Provide the [x, y] coordinate of the cell's center where the given text is located.  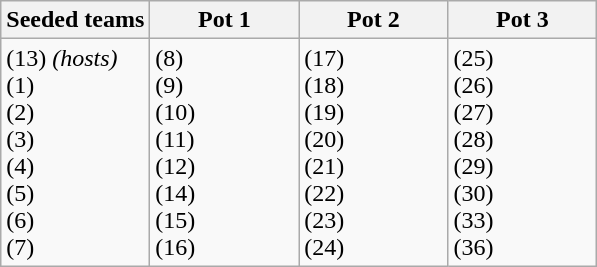
(13) (hosts) (1) (2) (3) (4) (5) (6) (7) [76, 152]
(8) (9) (10) (11) (12) (14) (15) (16) [224, 152]
Pot 3 [522, 20]
Pot 2 [374, 20]
Seeded teams [76, 20]
(25) (26) (27) (28) (29) (30) (33) (36) [522, 152]
Pot 1 [224, 20]
(17) (18) (19) (20) (21) (22) (23) (24) [374, 152]
